Return (x, y) of the center of cell containing provided text 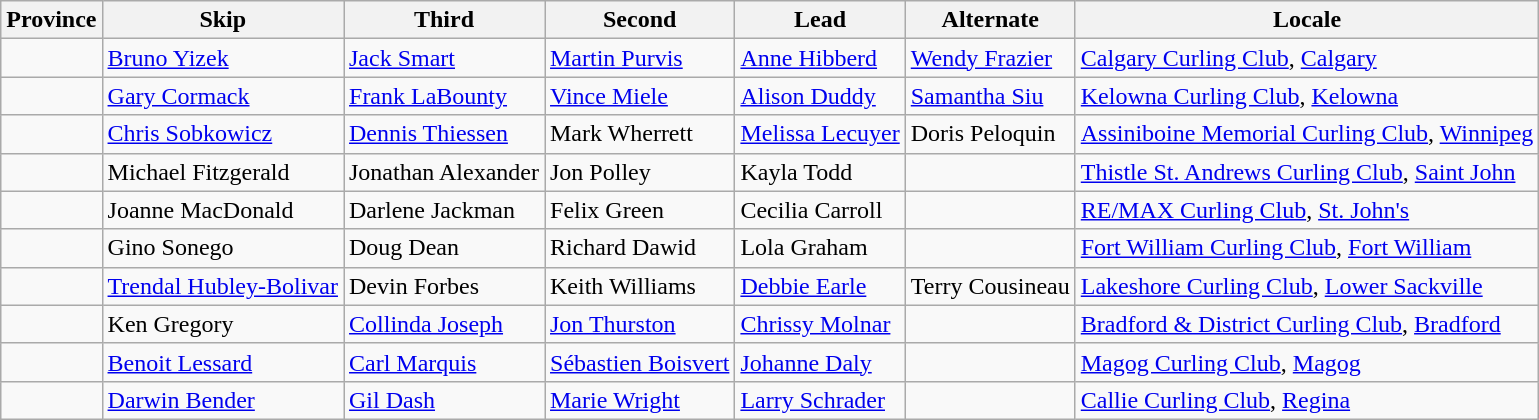
Jack Smart (444, 58)
Carl Marquis (444, 362)
Calgary Curling Club, Calgary (1307, 58)
Jon Thurston (639, 324)
Felix Green (639, 210)
Anne Hibberd (820, 58)
Assiniboine Memorial Curling Club, Winnipeg (1307, 134)
Keith Williams (639, 286)
Wendy Frazier (990, 58)
Second (639, 20)
Terry Cousineau (990, 286)
Bruno Yizek (222, 58)
Marie Wright (639, 400)
Magog Curling Club, Magog (1307, 362)
Alternate (990, 20)
Fort William Curling Club, Fort William (1307, 248)
Debbie Earle (820, 286)
RE/MAX Curling Club, St. John's (1307, 210)
Ken Gregory (222, 324)
Trendal Hubley-Bolivar (222, 286)
Skip (222, 20)
Kelowna Curling Club, Kelowna (1307, 96)
Lead (820, 20)
Thistle St. Andrews Curling Club, Saint John (1307, 172)
Darlene Jackman (444, 210)
Locale (1307, 20)
Devin Forbes (444, 286)
Gary Cormack (222, 96)
Benoit Lessard (222, 362)
Johanne Daly (820, 362)
Samantha Siu (990, 96)
Michael Fitzgerald (222, 172)
Gil Dash (444, 400)
Bradford & District Curling Club, Bradford (1307, 324)
Callie Curling Club, Regina (1307, 400)
Darwin Bender (222, 400)
Joanne MacDonald (222, 210)
Alison Duddy (820, 96)
Chrissy Molnar (820, 324)
Mark Wherrett (639, 134)
Gino Sonego (222, 248)
Province (52, 20)
Lakeshore Curling Club, Lower Sackville (1307, 286)
Cecilia Carroll (820, 210)
Larry Schrader (820, 400)
Sébastien Boisvert (639, 362)
Doug Dean (444, 248)
Jon Polley (639, 172)
Frank LaBounty (444, 96)
Martin Purvis (639, 58)
Jonathan Alexander (444, 172)
Melissa Lecuyer (820, 134)
Vince Miele (639, 96)
Dennis Thiessen (444, 134)
Chris Sobkowicz (222, 134)
Lola Graham (820, 248)
Third (444, 20)
Doris Peloquin (990, 134)
Kayla Todd (820, 172)
Collinda Joseph (444, 324)
Richard Dawid (639, 248)
